Scan for the cell matching the given text and deliver its [x, y] coordinate at center. 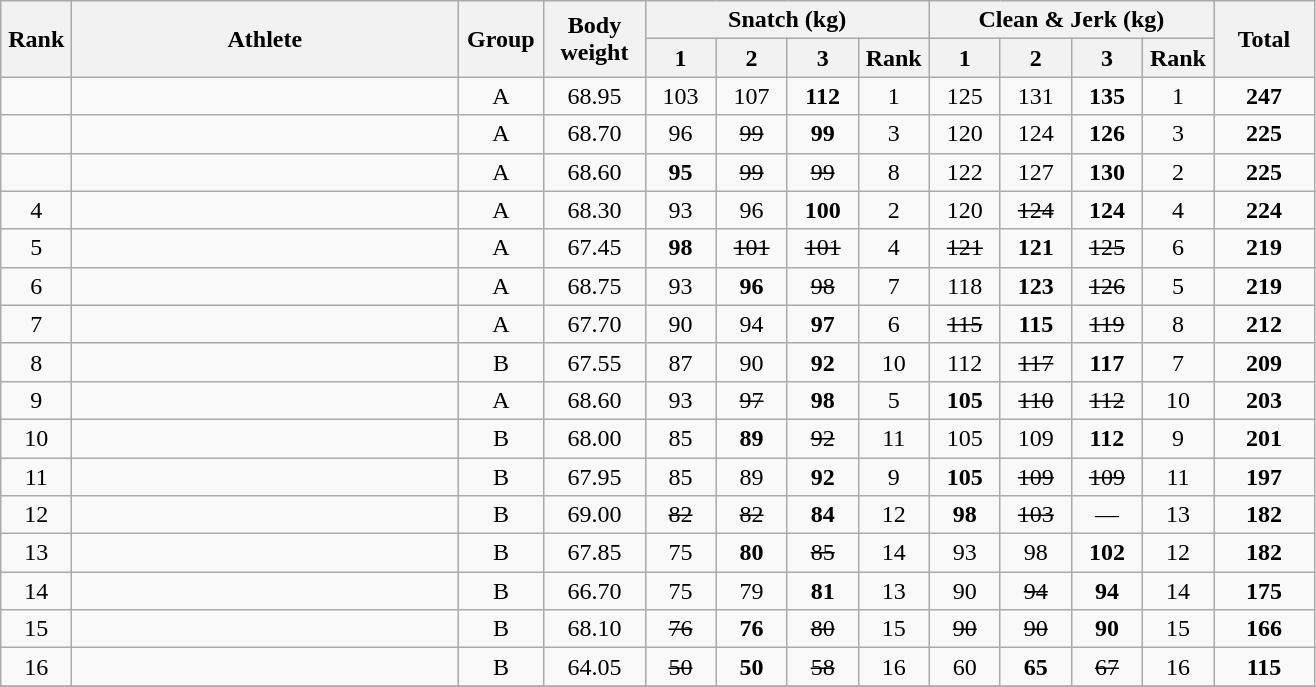
201 [1264, 438]
— [1106, 515]
58 [822, 667]
68.10 [594, 629]
203 [1264, 400]
Athlete [265, 39]
87 [680, 362]
68.30 [594, 210]
209 [1264, 362]
84 [822, 515]
67.85 [594, 553]
60 [964, 667]
Snatch (kg) [787, 20]
135 [1106, 96]
95 [680, 172]
64.05 [594, 667]
65 [1036, 667]
68.95 [594, 96]
Group [501, 39]
119 [1106, 324]
224 [1264, 210]
247 [1264, 96]
130 [1106, 172]
197 [1264, 477]
68.00 [594, 438]
107 [752, 96]
Total [1264, 39]
66.70 [594, 591]
102 [1106, 553]
100 [822, 210]
81 [822, 591]
Clean & Jerk (kg) [1071, 20]
79 [752, 591]
67 [1106, 667]
118 [964, 286]
122 [964, 172]
212 [1264, 324]
175 [1264, 591]
123 [1036, 286]
67.95 [594, 477]
Body weight [594, 39]
166 [1264, 629]
67.45 [594, 248]
69.00 [594, 515]
68.70 [594, 134]
67.70 [594, 324]
131 [1036, 96]
127 [1036, 172]
110 [1036, 400]
68.75 [594, 286]
67.55 [594, 362]
